Scan for the cell matching the given text and deliver its [x, y] coordinate at center. 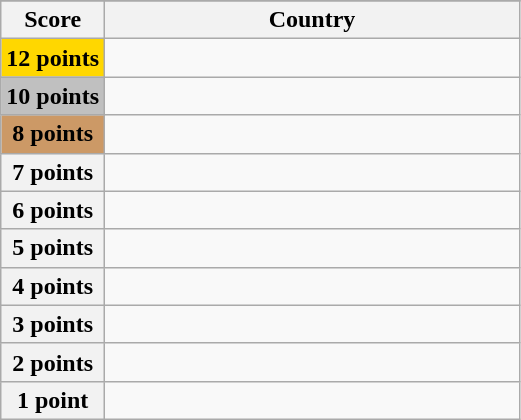
2 points [53, 362]
1 point [53, 400]
7 points [53, 172]
6 points [53, 210]
3 points [53, 324]
Score [53, 20]
12 points [53, 58]
Country [312, 20]
10 points [53, 96]
8 points [53, 134]
5 points [53, 248]
4 points [53, 286]
